From the cell containing the given text, extract its center point as [X, Y] coordinate. 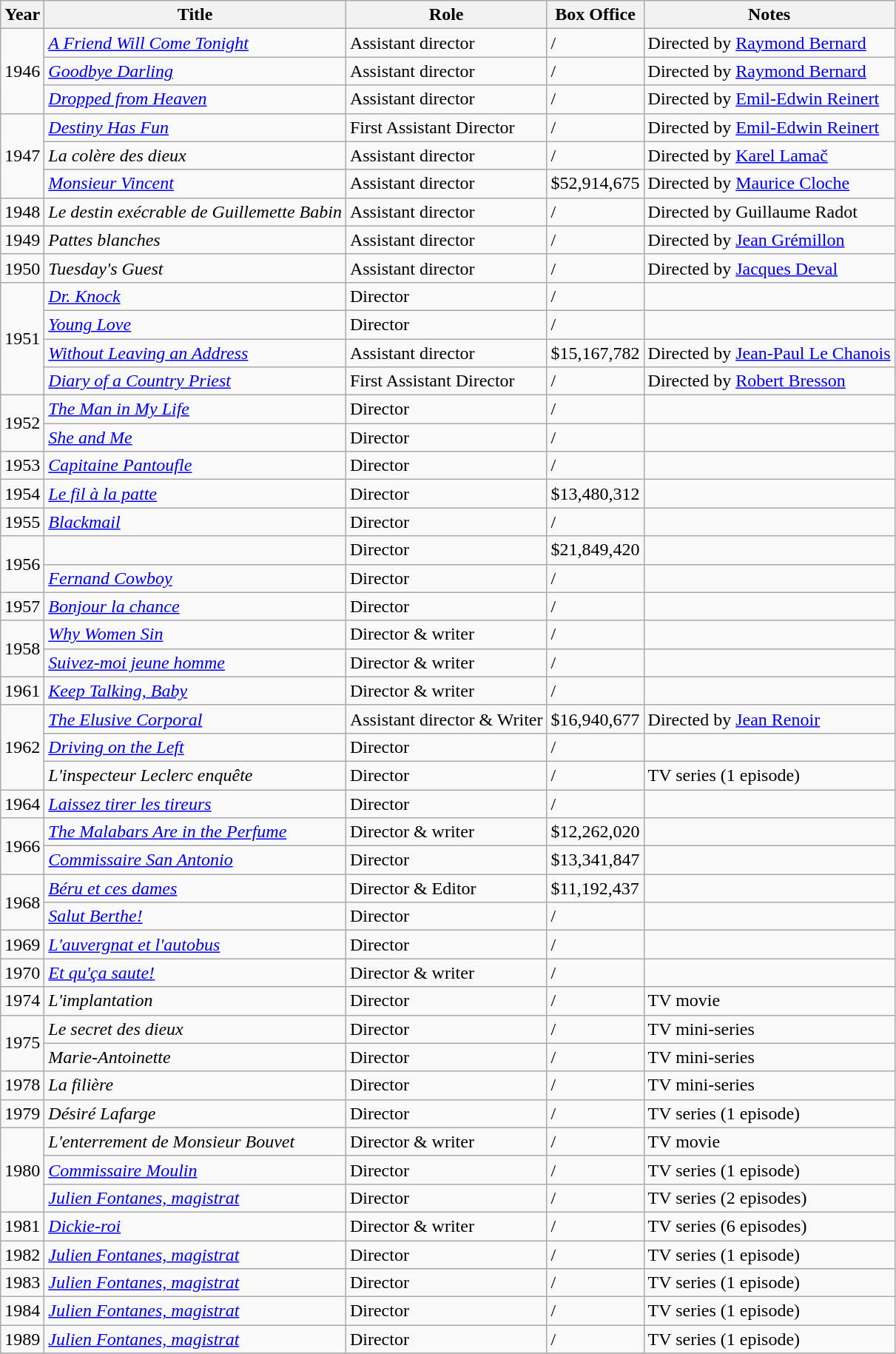
1961 [22, 691]
1969 [22, 945]
Keep Talking, Baby [195, 691]
1962 [22, 747]
Capitaine Pantoufle [195, 466]
Driving on the Left [195, 747]
Marie-Antoinette [195, 1057]
Commissaire Moulin [195, 1170]
1949 [22, 240]
Le secret des dieux [195, 1029]
Dickie-roi [195, 1226]
Directed by Karel Lamač [769, 155]
1951 [22, 338]
1964 [22, 803]
Assistant director & Writer [446, 719]
Monsieur Vincent [195, 184]
1958 [22, 648]
$13,341,847 [595, 860]
Young Love [195, 324]
Désiré Lafarge [195, 1113]
1946 [22, 71]
Dropped from Heaven [195, 99]
L'inspecteur Leclerc enquête [195, 775]
1970 [22, 973]
Blackmail [195, 522]
Le fil à la patte [195, 494]
Pattes blanches [195, 240]
$21,849,420 [595, 550]
TV series (6 episodes) [769, 1226]
TV series (2 episodes) [769, 1198]
1974 [22, 1001]
Without Leaving an Address [195, 353]
L'auvergnat et l'autobus [195, 945]
La colère des dieux [195, 155]
Directed by Robert Bresson [769, 381]
$11,192,437 [595, 888]
Year [22, 15]
The Malabars Are in the Perfume [195, 832]
Title [195, 15]
Commissaire San Antonio [195, 860]
Dr. Knock [195, 296]
Et qu'ça saute! [195, 973]
$12,262,020 [595, 832]
1979 [22, 1113]
1981 [22, 1226]
Notes [769, 15]
1947 [22, 155]
Directed by Jean Renoir [769, 719]
1983 [22, 1283]
1952 [22, 423]
1953 [22, 466]
The Elusive Corporal [195, 719]
1982 [22, 1255]
Box Office [595, 15]
1989 [22, 1339]
La filière [195, 1085]
$13,480,312 [595, 494]
Why Women Sin [195, 634]
Béru et ces dames [195, 888]
Directed by Jean Grémillon [769, 240]
Directed by Maurice Cloche [769, 184]
The Man in My Life [195, 409]
1954 [22, 494]
Le destin exécrable de Guillemette Babin [195, 212]
1984 [22, 1311]
Role [446, 15]
Diary of a Country Priest [195, 381]
1978 [22, 1085]
Directed by Jean-Paul Le Chanois [769, 353]
1980 [22, 1170]
Laissez tirer les tireurs [195, 803]
Destiny Has Fun [195, 127]
1975 [22, 1043]
Goodbye Darling [195, 71]
Salut Berthe! [195, 916]
1950 [22, 268]
$16,940,677 [595, 719]
1955 [22, 522]
Fernand Cowboy [195, 578]
L'enterrement de Monsieur Bouvet [195, 1142]
Directed by Jacques Deval [769, 268]
1957 [22, 606]
1966 [22, 846]
Director & Editor [446, 888]
Directed by Guillaume Radot [769, 212]
Tuesday's Guest [195, 268]
1948 [22, 212]
L'implantation [195, 1001]
1956 [22, 564]
She and Me [195, 438]
1968 [22, 902]
$15,167,782 [595, 353]
A Friend Will Come Tonight [195, 43]
Bonjour la chance [195, 606]
$52,914,675 [595, 184]
Suivez-moi jeune homme [195, 663]
